Find where the given text appears and provide that cell's center as (X, Y) coordinate. 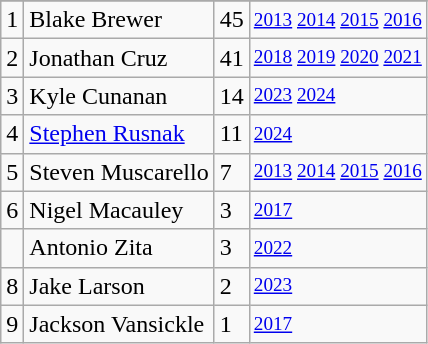
2024 (338, 134)
Kyle Cunanan (119, 96)
6 (12, 210)
45 (232, 20)
Nigel Macauley (119, 210)
41 (232, 58)
Blake Brewer (119, 20)
11 (232, 134)
8 (12, 286)
2023 2024 (338, 96)
5 (12, 172)
Jake Larson (119, 286)
2023 (338, 286)
9 (12, 324)
2022 (338, 248)
Steven Muscarello (119, 172)
7 (232, 172)
Antonio Zita (119, 248)
Jonathan Cruz (119, 58)
Jackson Vansickle (119, 324)
Stephen Rusnak (119, 134)
2018 2019 2020 2021 (338, 58)
4 (12, 134)
14 (232, 96)
